Output the (x, y) coordinate of the center of the cell containing the given text.  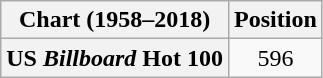
Position (276, 20)
Chart (1958–2018) (115, 20)
US Billboard Hot 100 (115, 58)
596 (276, 58)
